Locate the cell with the specified text and output its (x, y) center coordinate. 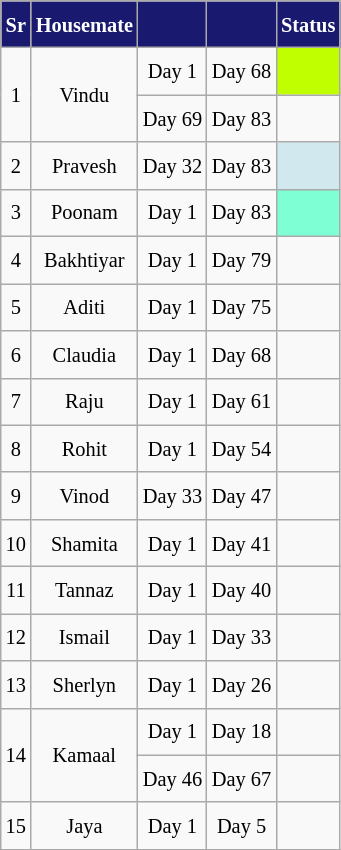
1 (16, 95)
Vinod (84, 496)
Day 46 (172, 778)
Shamita (84, 542)
Aditi (84, 306)
Sr (16, 24)
4 (16, 260)
Day 67 (242, 778)
Poonam (84, 212)
14 (16, 755)
Day 79 (242, 260)
Day 26 (242, 684)
7 (16, 402)
Day 47 (242, 496)
Kamaal (84, 755)
Day 75 (242, 306)
6 (16, 354)
Day 61 (242, 402)
8 (16, 448)
Day 5 (242, 826)
3 (16, 212)
11 (16, 590)
12 (16, 636)
Day 54 (242, 448)
10 (16, 542)
Tannaz (84, 590)
Day 69 (172, 118)
2 (16, 166)
Jaya (84, 826)
13 (16, 684)
Housemate (84, 24)
Status (308, 24)
Sherlyn (84, 684)
Vindu (84, 95)
5 (16, 306)
Day 40 (242, 590)
Rohit (84, 448)
Day 41 (242, 542)
15 (16, 826)
9 (16, 496)
Raju (84, 402)
Pravesh (84, 166)
Day 18 (242, 732)
Bakhtiyar (84, 260)
Ismail (84, 636)
Day 32 (172, 166)
Claudia (84, 354)
